Provide the [X, Y] coordinate of the cell's center where the given text is located.  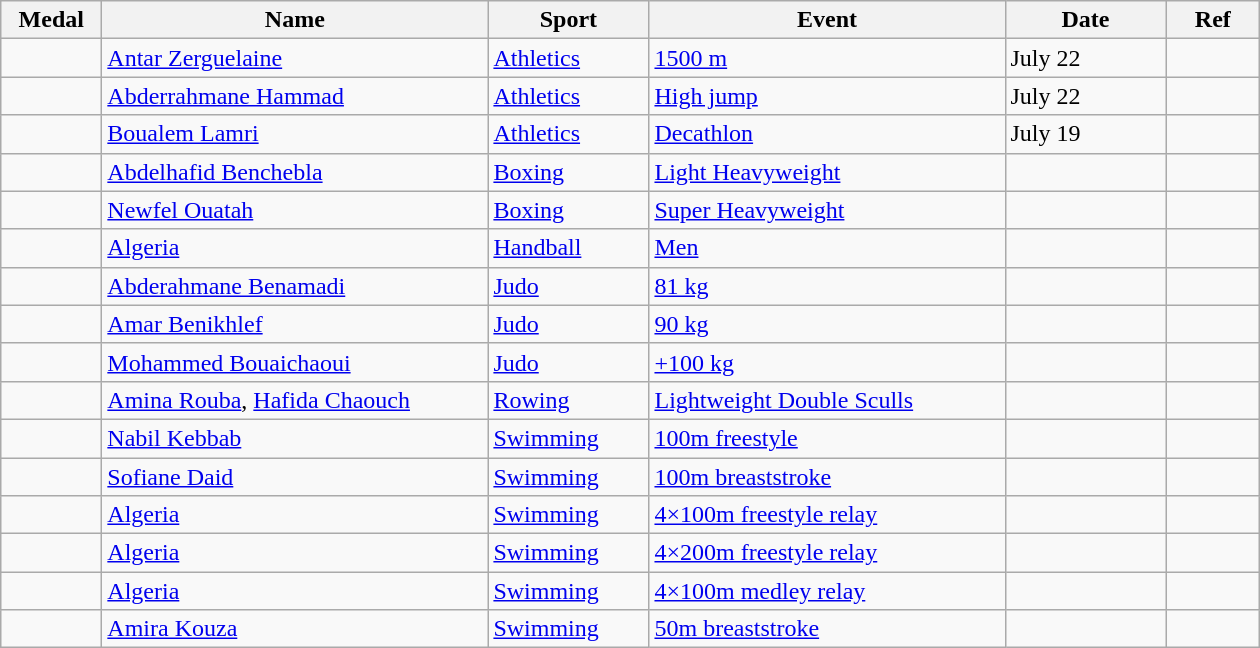
Super Heavyweight [827, 210]
Light Heavyweight [827, 172]
100m breaststroke [827, 477]
Name [295, 20]
Abderahmane Benamadi [295, 286]
1500 m [827, 58]
Abdelhafid Benchebla [295, 172]
Abderrahmane Hammad [295, 96]
Boualem Lamri [295, 134]
July 19 [1086, 134]
Lightweight Double Sculls [827, 400]
4×100m freestyle relay [827, 515]
Nabil Kebbab [295, 438]
Amina Rouba, Hafida Chaouch [295, 400]
100m freestyle [827, 438]
Rowing [568, 400]
50m breaststroke [827, 629]
Sofiane Daid [295, 477]
Event [827, 20]
Mohammed Bouaichaoui [295, 362]
4×200m freestyle relay [827, 553]
Medal [52, 20]
81 kg [827, 286]
Sport [568, 20]
Amira Kouza [295, 629]
Decathlon [827, 134]
Handball [568, 248]
Date [1086, 20]
High jump [827, 96]
Ref [1213, 20]
Newfel Ouatah [295, 210]
90 kg [827, 324]
Men [827, 248]
Amar Benikhlef [295, 324]
Antar Zerguelaine [295, 58]
+100 kg [827, 362]
4×100m medley relay [827, 591]
